Return [X, Y] of the center of cell containing provided text 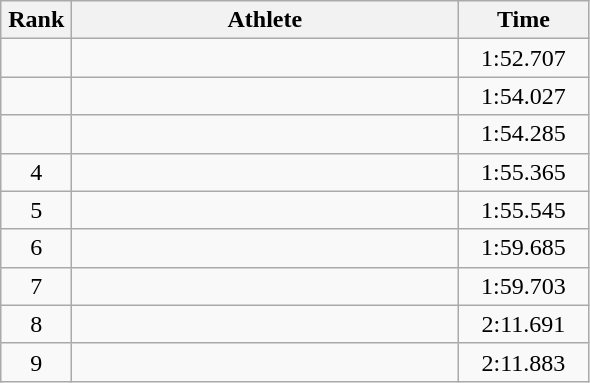
9 [36, 362]
Time [524, 20]
Athlete [265, 20]
1:55.365 [524, 172]
Rank [36, 20]
5 [36, 210]
2:11.883 [524, 362]
1:59.685 [524, 248]
8 [36, 324]
7 [36, 286]
1:54.027 [524, 96]
4 [36, 172]
1:52.707 [524, 58]
1:55.545 [524, 210]
1:54.285 [524, 134]
2:11.691 [524, 324]
6 [36, 248]
1:59.703 [524, 286]
